From the cell containing the given text, extract its center point as (X, Y) coordinate. 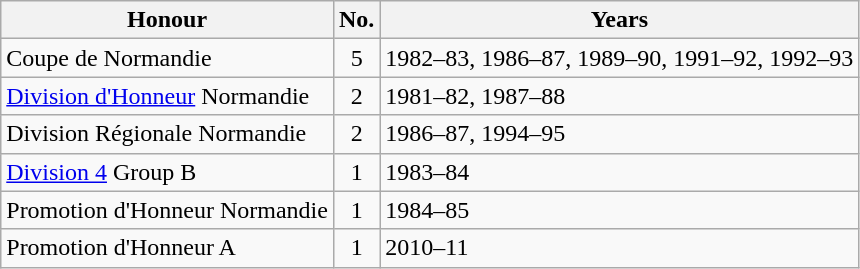
No. (356, 20)
2010–11 (620, 248)
Promotion d'Honneur A (168, 248)
Coupe de Normandie (168, 58)
Division 4 Group B (168, 172)
Division d'Honneur Normandie (168, 96)
5 (356, 58)
Honour (168, 20)
1982–83, 1986–87, 1989–90, 1991–92, 1992–93 (620, 58)
1983–84 (620, 172)
1981–82, 1987–88 (620, 96)
Promotion d'Honneur Normandie (168, 210)
1984–85 (620, 210)
1986–87, 1994–95 (620, 134)
Years (620, 20)
Division Régionale Normandie (168, 134)
